Determine the [x, y] coordinate at the center of the cell enclosing the given text.  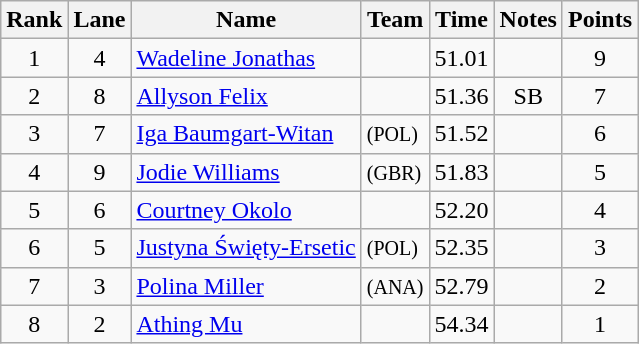
Athing Mu [246, 324]
(ANA) [395, 286]
52.79 [462, 286]
Rank [34, 20]
SB [528, 96]
Points [600, 20]
51.83 [462, 172]
Name [246, 20]
Jodie Williams [246, 172]
52.20 [462, 210]
Courtney Okolo [246, 210]
Iga Baumgart-Witan [246, 134]
Lane [100, 20]
51.52 [462, 134]
Justyna Święty-Ersetic [246, 248]
Time [462, 20]
51.36 [462, 96]
(GBR) [395, 172]
51.01 [462, 58]
Polina Miller [246, 286]
Notes [528, 20]
52.35 [462, 248]
Wadeline Jonathas [246, 58]
Allyson Felix [246, 96]
Team [395, 20]
54.34 [462, 324]
